Pinpoint the cell where the given text exists, returning its [X, Y] midpoint coordinate. 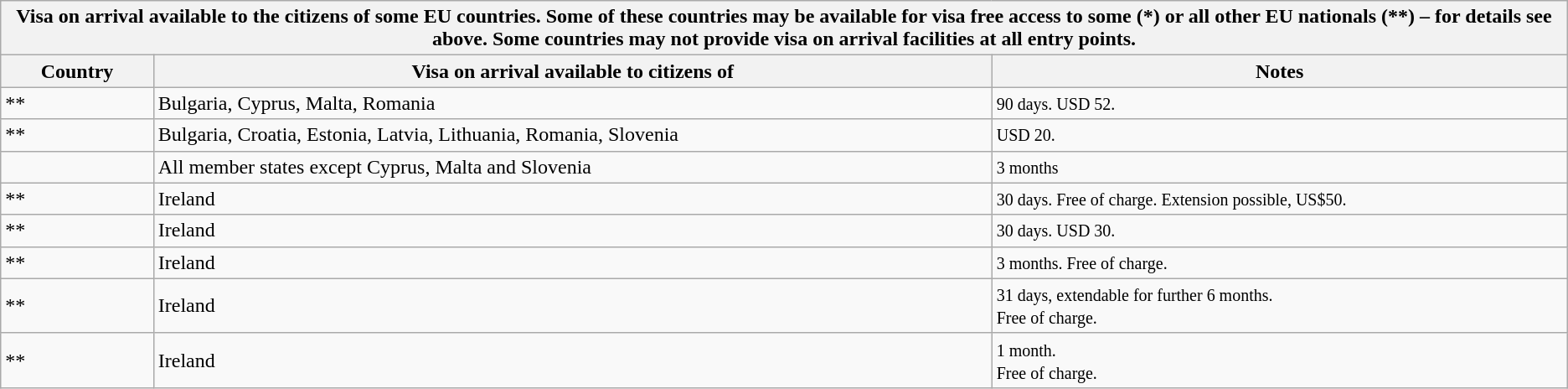
90 days. USD 52. [1280, 103]
30 days. Free of charge. Extension possible, US$50. [1280, 199]
3 months. Free of charge. [1280, 262]
31 days, extendable for further 6 months.Free of charge. [1280, 305]
Visa on arrival available to citizens of [573, 71]
3 months [1280, 167]
30 days. USD 30. [1280, 231]
Notes [1280, 71]
All member states except Cyprus, Malta and Slovenia [573, 167]
Bulgaria, Croatia, Estonia, Latvia, Lithuania, Romania, Slovenia [573, 135]
USD 20. [1280, 135]
Bulgaria, Cyprus, Malta, Romania [573, 103]
Country [77, 71]
1 month.Free of charge. [1280, 360]
